Pinpoint the cell where the given text exists, returning its [X, Y] midpoint coordinate. 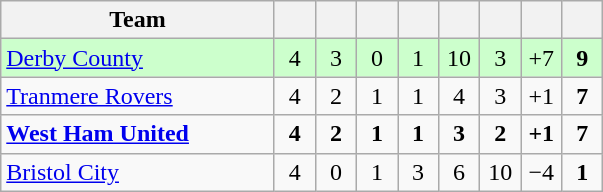
+7 [542, 58]
Tranmere Rovers [138, 96]
West Ham United [138, 134]
Team [138, 20]
−4 [542, 172]
Derby County [138, 58]
9 [582, 58]
Bristol City [138, 172]
6 [460, 172]
